Extract the (X, Y) coordinate from the center of the cell holding the provided text.  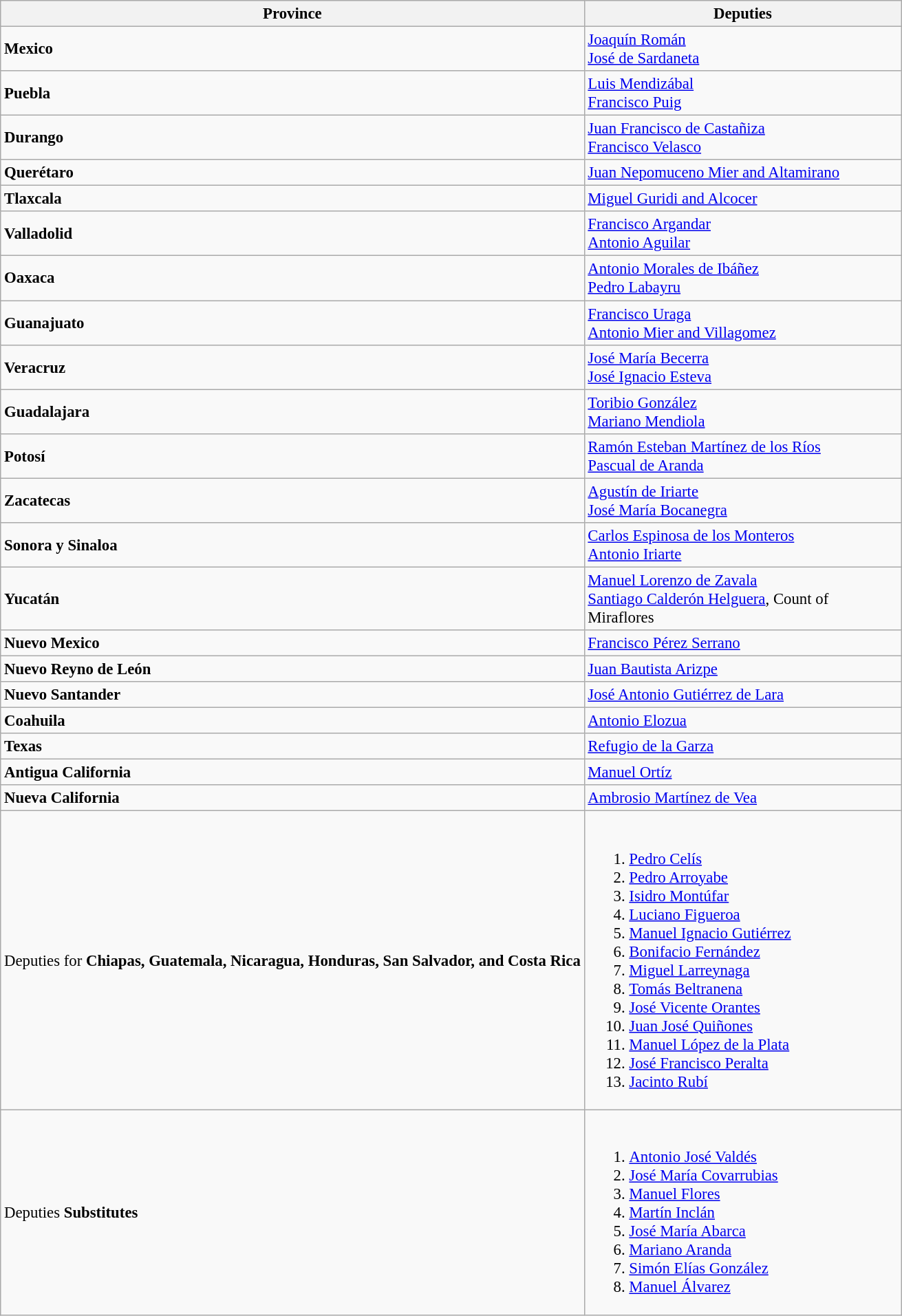
Puebla (292, 94)
Joaquín Román José de Sardaneta (743, 50)
Querétaro (292, 173)
Antonio José ValdésJosé María CovarrubiasManuel FloresMartín InclánJosé María AbarcaMariano ArandaSimón Elías GonzálezManuel Álvarez (743, 1212)
Potosí (292, 455)
Durango (292, 138)
Oaxaca (292, 278)
Nuevo Santander (292, 695)
Toribio González Mariano Mendiola (743, 411)
Nuevo Reyno de León (292, 669)
Nuevo Mexico (292, 643)
Agustín de Iriarte José María Bocanegra (743, 501)
Francisco Uraga Antonio Mier and Villagomez (743, 323)
Texas (292, 746)
Ramón Esteban Martínez de los Ríos Pascual de Aranda (743, 455)
Coahuila (292, 721)
Luis Mendizábal Francisco Puig (743, 94)
Sonora y Sinaloa (292, 545)
Mexico (292, 50)
Antigua California (292, 773)
Veracruz (292, 367)
José María Becerra José Ignacio Esteva (743, 367)
Francisco Argandar Antonio Aguilar (743, 234)
Manuel Lorenzo de Zavala Santiago Calderón Helguera, Count of Miraflores (743, 598)
Juan Bautista Arizpe (743, 669)
Juan Nepomuceno Mier and Altamirano (743, 173)
Juan Francisco de Castañiza Francisco Velasco (743, 138)
Yucatán (292, 598)
Nueva California (292, 798)
Guadalajara (292, 411)
Tlaxcala (292, 199)
Miguel Guridi and Alcocer (743, 199)
Manuel Ortíz (743, 773)
Guanajuato (292, 323)
Deputies (743, 14)
Antonio Morales de Ibáñez Pedro Labayru (743, 278)
Province (292, 14)
Francisco Pérez Serrano (743, 643)
Refugio de la Garza (743, 746)
Deputies for Chiapas, Guatemala, Nicaragua, Honduras, San Salvador, and Costa Rica (292, 960)
Deputies Substitutes (292, 1212)
Antonio Elozua (743, 721)
Valladolid (292, 234)
Ambrosio Martínez de Vea (743, 798)
José Antonio Gutiérrez de Lara (743, 695)
Zacatecas (292, 501)
Carlos Espinosa de los Monteros Antonio Iriarte (743, 545)
